Scan for the cell matching the given text and deliver its [x, y] coordinate at center. 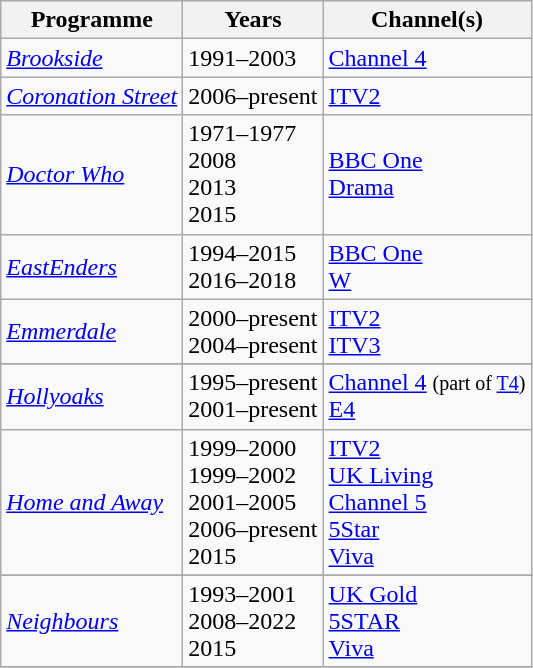
Home and Away [92, 502]
1994–20152016–2018 [253, 266]
BBC OneDrama [427, 174]
EastEnders [92, 266]
Neighbours [92, 621]
Channel 4 [427, 58]
Emmerdale [92, 332]
Programme [92, 20]
1971–1977200820132015 [253, 174]
ITV2UK LivingChannel 55StarViva [427, 502]
UK Gold5STARViva [427, 621]
ITV2ITV3 [427, 332]
BBC OneW [427, 266]
2006–present [253, 96]
1993–20012008–20222015 [253, 621]
1999–20001999–20022001–20052006–present2015 [253, 502]
Years [253, 20]
Channel(s) [427, 20]
1995–present2001–present [253, 396]
Doctor Who [92, 174]
Hollyoaks [92, 396]
ITV2 [427, 96]
Brookside [92, 58]
1991–2003 [253, 58]
2000–present2004–present [253, 332]
Coronation Street [92, 96]
Channel 4 (part of T4)E4 [427, 396]
